Pinpoint the cell where the given text exists, returning its (X, Y) midpoint coordinate. 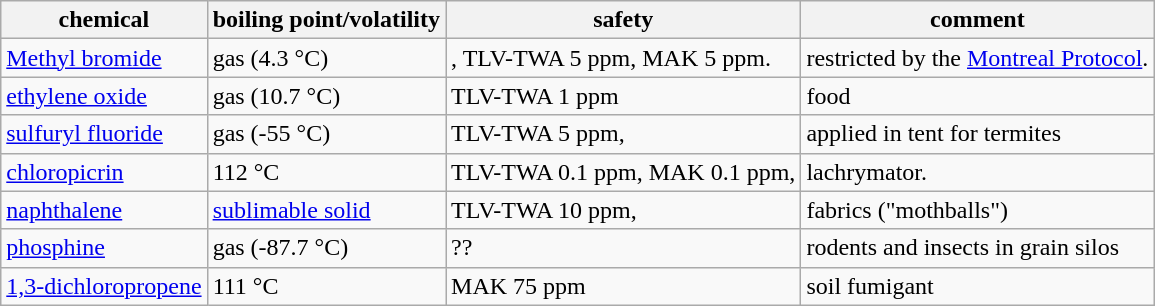
food (978, 96)
1,3-dichloropropene (104, 286)
gas (4.3 °C) (326, 58)
ethylene oxide (104, 96)
lachrymator. (978, 172)
sulfuryl fluoride (104, 134)
chemical (104, 20)
111 °C (326, 286)
gas (-87.7 °C) (326, 248)
TLV-TWA 5 ppm, (624, 134)
gas (10.7 °C) (326, 96)
chloropicrin (104, 172)
, TLV-TWA 5 ppm, MAK 5 ppm. (624, 58)
comment (978, 20)
112 °C (326, 172)
phosphine (104, 248)
rodents and insects in grain silos (978, 248)
boiling point/volatility (326, 20)
TLV-TWA 1 ppm (624, 96)
gas (-55 °C) (326, 134)
applied in tent for termites (978, 134)
naphthalene (104, 210)
MAK 75 ppm (624, 286)
TLV-TWA 0.1 ppm, MAK 0.1 ppm, (624, 172)
?? (624, 248)
sublimable solid (326, 210)
safety (624, 20)
fabrics ("mothballs") (978, 210)
TLV-TWA 10 ppm, (624, 210)
restricted by the Montreal Protocol. (978, 58)
Methyl bromide (104, 58)
soil fumigant (978, 286)
